Pinpoint the cell where the given text exists, returning its [x, y] midpoint coordinate. 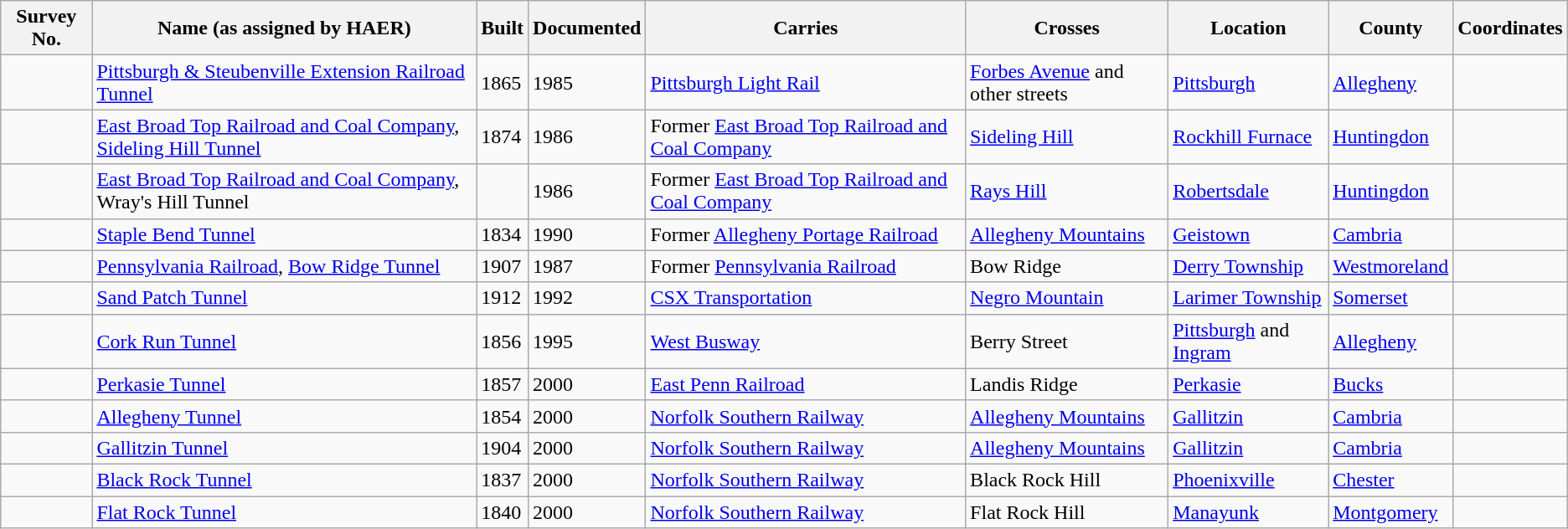
Forbes Avenue and other streets [1067, 82]
Name (as assigned by HAER) [285, 28]
Sand Patch Tunnel [285, 298]
Pittsburgh [1248, 82]
Pennsylvania Railroad, Bow Ridge Tunnel [285, 266]
Sideling Hill [1067, 137]
Location [1248, 28]
Derry Township [1248, 266]
Flat Rock Tunnel [285, 511]
Former Pennsylvania Railroad [806, 266]
CSX Transportation [806, 298]
1985 [587, 82]
Larimer Township [1248, 298]
Staple Bend Tunnel [285, 234]
1865 [503, 82]
Coordinates [1510, 28]
1874 [503, 137]
1992 [587, 298]
Built [503, 28]
West Busway [806, 342]
Landis Ridge [1067, 384]
Flat Rock Hill [1067, 511]
East Penn Railroad [806, 384]
1995 [587, 342]
Berry Street [1067, 342]
Montgomery [1390, 511]
Perkasie [1248, 384]
Former Allegheny Portage Railroad [806, 234]
Chester [1390, 480]
Manayunk [1248, 511]
Gallitzin Tunnel [285, 448]
Documented [587, 28]
East Broad Top Railroad and Coal Company, Sideling Hill Tunnel [285, 137]
Robertsdale [1248, 191]
Rockhill Furnace [1248, 137]
Negro Mountain [1067, 298]
Rays Hill [1067, 191]
1904 [503, 448]
Bucks [1390, 384]
Geistown [1248, 234]
Perkasie Tunnel [285, 384]
East Broad Top Railroad and Coal Company, Wray's Hill Tunnel [285, 191]
1856 [503, 342]
Pittsburgh Light Rail [806, 82]
Pittsburgh & Steubenville Extension Railroad Tunnel [285, 82]
Phoenixville [1248, 480]
Cork Run Tunnel [285, 342]
1990 [587, 234]
Black Rock Tunnel [285, 480]
1912 [503, 298]
Carries [806, 28]
Survey No. [47, 28]
1854 [503, 416]
1837 [503, 480]
Bow Ridge [1067, 266]
1907 [503, 266]
County [1390, 28]
1987 [587, 266]
1857 [503, 384]
Somerset [1390, 298]
Westmoreland [1390, 266]
Black Rock Hill [1067, 480]
1834 [503, 234]
1840 [503, 511]
Allegheny Tunnel [285, 416]
Crosses [1067, 28]
Pittsburgh and Ingram [1248, 342]
